From the cell containing the given text, extract its center point as (X, Y) coordinate. 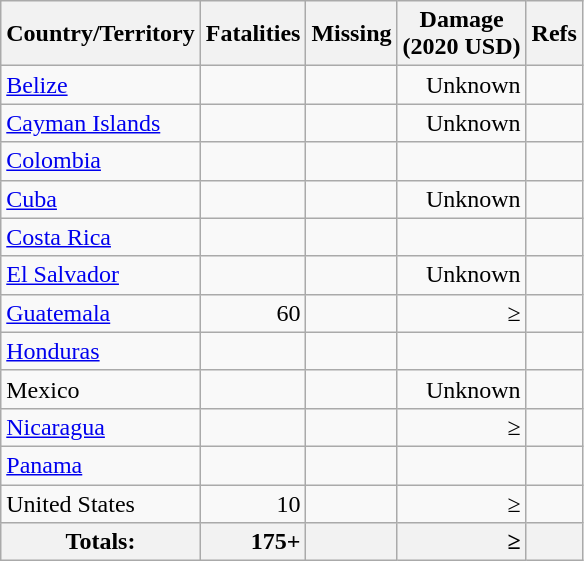
Colombia (100, 161)
Missing (352, 34)
Cayman Islands (100, 123)
Honduras (100, 351)
Guatemala (100, 313)
Country/Territory (100, 34)
60 (253, 313)
Panama (100, 465)
El Salvador (100, 275)
Nicaragua (100, 427)
Damage(2020 USD) (462, 34)
175+ (253, 542)
10 (253, 503)
Costa Rica (100, 237)
Refs (554, 34)
Cuba (100, 199)
United States (100, 503)
Fatalities (253, 34)
Totals: (100, 542)
Mexico (100, 389)
Belize (100, 85)
